From the cell containing the given text, extract its center point as (X, Y) coordinate. 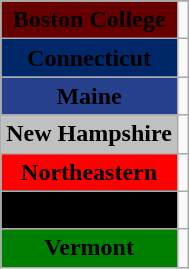
Vermont (90, 248)
Providence (90, 210)
Northeastern (90, 172)
Boston College (90, 20)
Maine (90, 96)
Connecticut (90, 58)
New Hampshire (90, 134)
